Scan for the cell matching the given text and deliver its (x, y) coordinate at center. 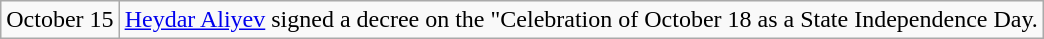
October 15 (60, 20)
Heydar Aliyev signed a decree on the "Celebration of October 18 as a State Independence Day. (581, 20)
